Return the [x, y] coordinate for the center point of the cell that contains the specified text.  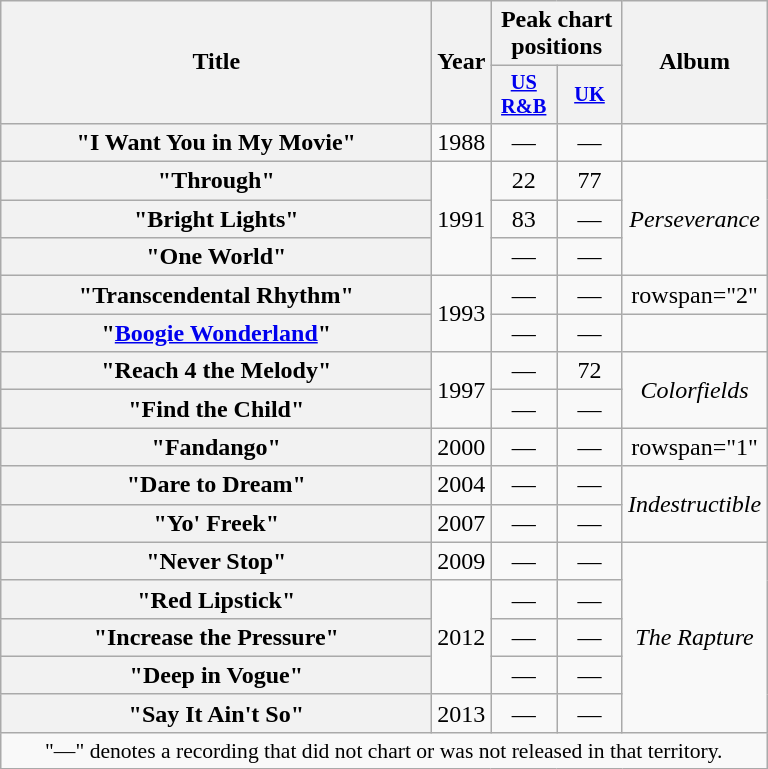
"Boogie Wonderland" [216, 333]
"I Want You in My Movie" [216, 142]
1991 [462, 219]
2013 [462, 713]
2009 [462, 561]
"One World" [216, 257]
"Transcendental Rhythm" [216, 295]
72 [590, 371]
rowspan="1" [694, 447]
Album [694, 62]
"Bright Lights" [216, 219]
UK [590, 95]
1988 [462, 142]
2000 [462, 447]
77 [590, 181]
"Find the Child" [216, 409]
"Never Stop" [216, 561]
The Rapture [694, 637]
Colorfields [694, 390]
2004 [462, 485]
Peak chart positions [556, 34]
"Dare to Dream" [216, 485]
"Increase the Pressure" [216, 637]
1993 [462, 314]
Title [216, 62]
"Say It Ain't So" [216, 713]
Indestructible [694, 504]
"Fandango" [216, 447]
Year [462, 62]
"Deep in Vogue" [216, 675]
"—" denotes a recording that did not chart or was not released in that territory. [384, 750]
"Yo' Freek" [216, 523]
Perseverance [694, 219]
"Red Lipstick" [216, 599]
1997 [462, 390]
22 [524, 181]
"Reach 4 the Melody" [216, 371]
rowspan="2" [694, 295]
83 [524, 219]
"Through" [216, 181]
2012 [462, 637]
USR&B [524, 95]
2007 [462, 523]
